Determine the (X, Y) coordinate at the center of the cell enclosing the given text.  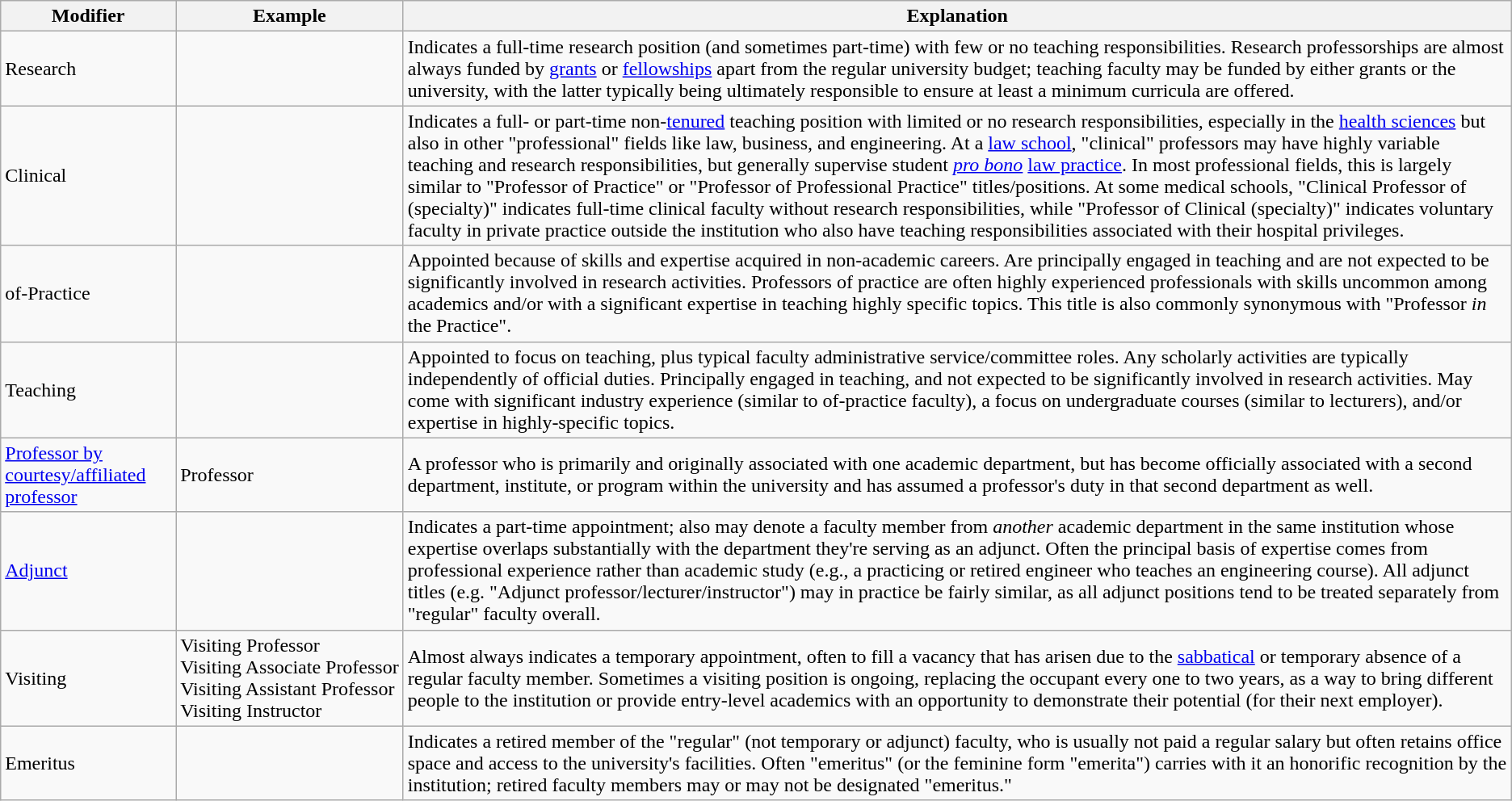
Modifier (89, 16)
Clinical (89, 176)
Explanation (957, 16)
Teaching (89, 389)
Professor (290, 475)
Example (290, 16)
Visiting (89, 678)
Research (89, 69)
Visiting ProfessorVisiting Associate ProfessorVisiting Assistant ProfessorVisiting Instructor (290, 678)
of-Practice (89, 294)
Professor by courtesy/affiliated professor (89, 475)
Emeritus (89, 763)
Adjunct (89, 571)
